Output the (X, Y) coordinate of the center of the cell containing the given text.  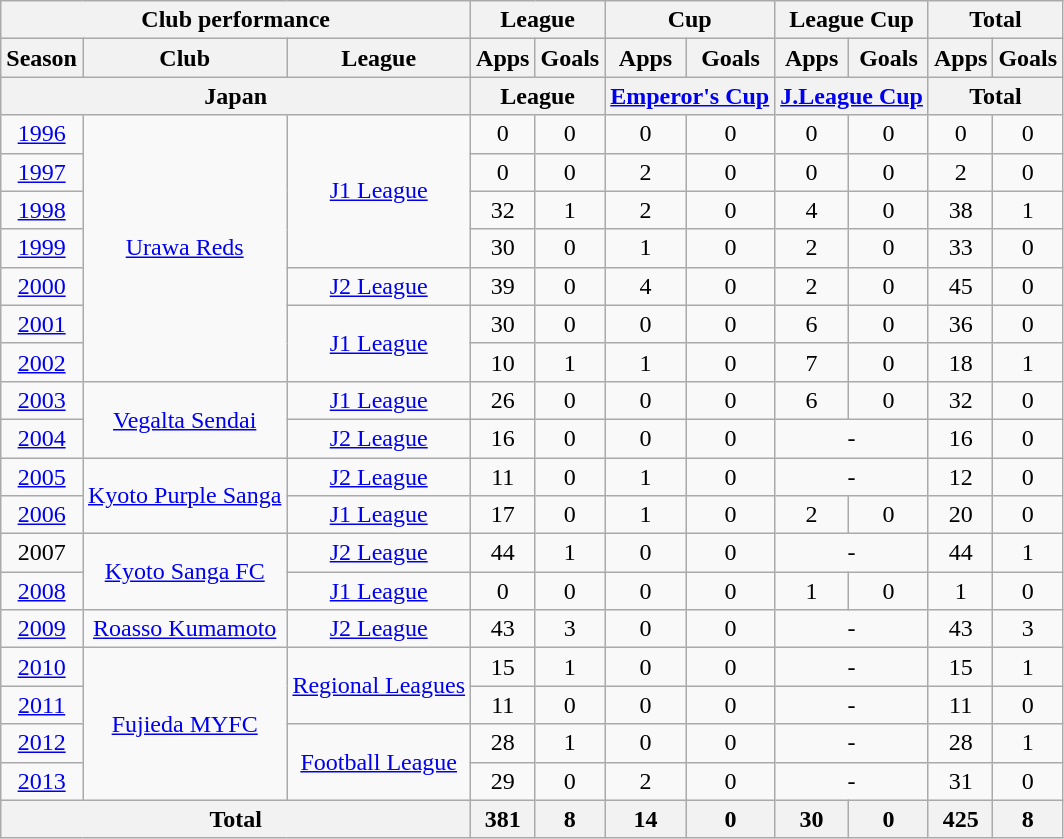
Regional Leagues (379, 686)
Club (184, 58)
2013 (42, 781)
31 (960, 781)
26 (503, 400)
381 (503, 819)
1999 (42, 248)
2009 (42, 629)
18 (960, 362)
Season (42, 58)
1996 (42, 134)
Cup (690, 20)
1998 (42, 210)
Urawa Reds (184, 248)
425 (960, 819)
33 (960, 248)
36 (960, 324)
7 (812, 362)
2011 (42, 705)
Kyoto Purple Sanga (184, 496)
12 (960, 477)
2007 (42, 553)
Japan (236, 96)
2012 (42, 743)
2008 (42, 591)
2001 (42, 324)
20 (960, 515)
45 (960, 286)
29 (503, 781)
2000 (42, 286)
38 (960, 210)
2006 (42, 515)
39 (503, 286)
Roasso Kumamoto (184, 629)
Vegalta Sendai (184, 419)
10 (503, 362)
Kyoto Sanga FC (184, 572)
17 (503, 515)
2003 (42, 400)
League Cup (852, 20)
Football League (379, 762)
Club performance (236, 20)
2004 (42, 438)
1997 (42, 172)
2010 (42, 667)
Fujieda MYFC (184, 724)
J.League Cup (852, 96)
Emperor's Cup (690, 96)
2002 (42, 362)
2005 (42, 477)
14 (646, 819)
